Return [x, y] of the center of cell containing provided text 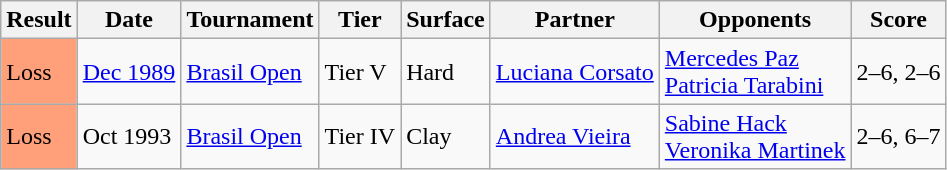
Surface [446, 20]
Date [129, 20]
Partner [574, 20]
Tournament [250, 20]
2–6, 6–7 [898, 136]
Score [898, 20]
Andrea Vieira [574, 136]
Tier [360, 20]
Tier V [360, 72]
Dec 1989 [129, 72]
Tier IV [360, 136]
Sabine Hack Veronika Martinek [755, 136]
Result [39, 20]
2–6, 2–6 [898, 72]
Clay [446, 136]
Luciana Corsato [574, 72]
Oct 1993 [129, 136]
Hard [446, 72]
Opponents [755, 20]
Mercedes Paz Patricia Tarabini [755, 72]
